Scan for the cell matching the given text and deliver its [X, Y] coordinate at center. 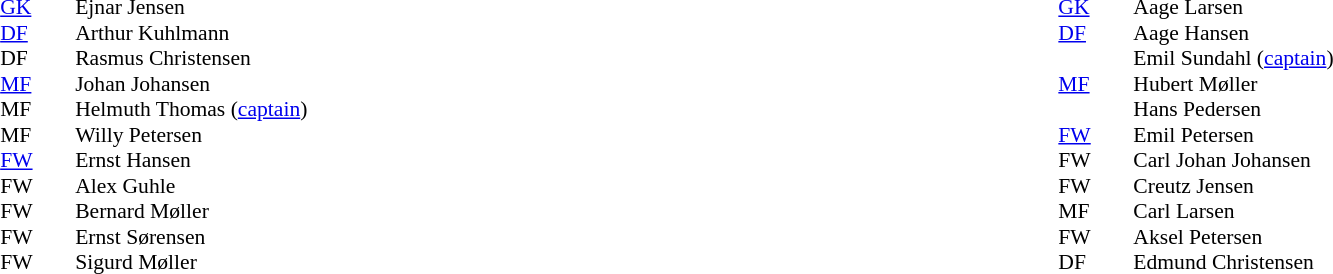
Carl Johan Johansen [1233, 161]
Aksel Petersen [1233, 237]
Alex Guhle [191, 186]
Carl Larsen [1233, 211]
Ernst Sørensen [191, 237]
Emil Petersen [1233, 135]
Emil Sundahl (captain) [1233, 59]
Hans Pedersen [1233, 109]
Bernard Møller [191, 211]
Arthur Kuhlmann [191, 33]
Aage Hansen [1233, 33]
Ernst Hansen [191, 161]
Hubert Møller [1233, 84]
Rasmus Christensen [191, 59]
Helmuth Thomas (captain) [191, 109]
Creutz Jensen [1233, 186]
Willy Petersen [191, 135]
Johan Johansen [191, 84]
